Pinpoint the cell where the given text exists, returning its [x, y] midpoint coordinate. 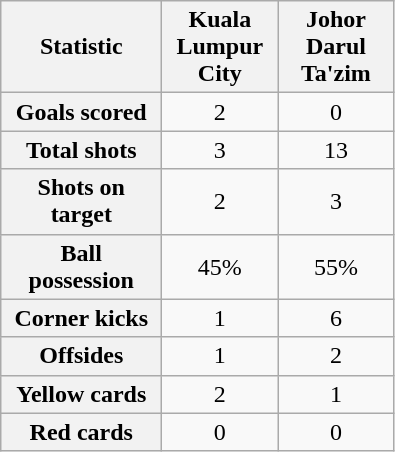
Red cards [82, 432]
Yellow cards [82, 394]
Goals scored [82, 112]
6 [336, 318]
Total shots [82, 150]
Ball possession [82, 266]
Shots on target [82, 202]
45% [220, 266]
Johor Darul Ta'zim [336, 47]
Kuala Lumpur City [220, 47]
55% [336, 266]
Statistic [82, 47]
Offsides [82, 356]
13 [336, 150]
Corner kicks [82, 318]
